Return the (X, Y) coordinate for the center point of the cell that contains the specified text.  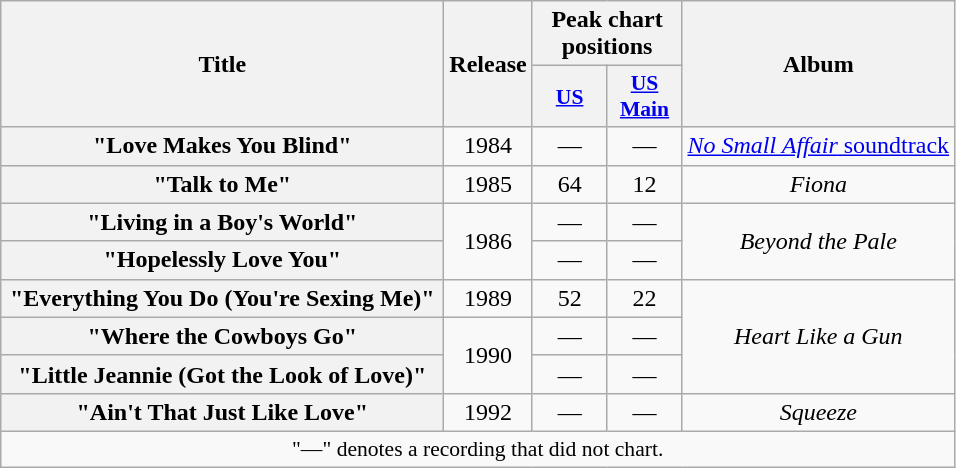
52 (570, 298)
Peak chart positions (607, 34)
1984 (488, 146)
"Hopelessly Love You" (222, 260)
USMain (644, 96)
1990 (488, 355)
"Love Makes You Blind" (222, 146)
1985 (488, 184)
Fiona (818, 184)
Squeeze (818, 412)
1989 (488, 298)
Title (222, 64)
Release (488, 64)
"Everything You Do (You're Sexing Me)" (222, 298)
64 (570, 184)
"—" denotes a recording that did not chart. (478, 449)
Album (818, 64)
US (570, 96)
"Where the Cowboys Go" (222, 336)
"Living in a Boy's World" (222, 222)
Heart Like a Gun (818, 336)
12 (644, 184)
No Small Affair soundtrack (818, 146)
"Little Jeannie (Got the Look of Love)" (222, 374)
1992 (488, 412)
22 (644, 298)
1986 (488, 241)
"Ain't That Just Like Love" (222, 412)
Beyond the Pale (818, 241)
"Talk to Me" (222, 184)
